Determine the (X, Y) coordinate at the center of the cell enclosing the given text.  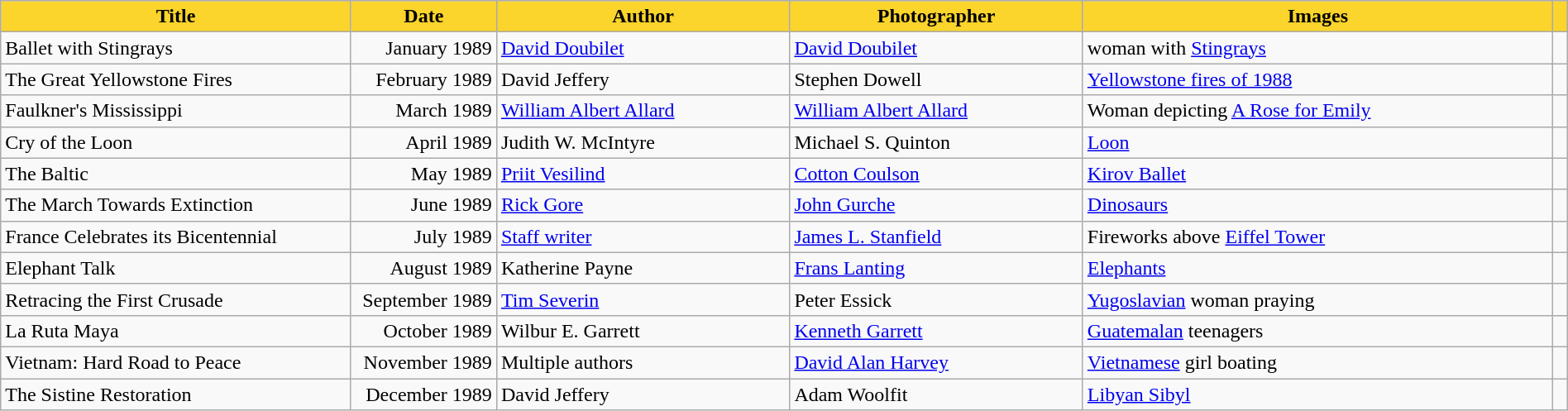
Multiple authors (643, 362)
woman with Stingrays (1317, 48)
Cotton Coulson (936, 174)
Ballet with Stingrays (176, 48)
August 1989 (423, 268)
David Alan Harvey (936, 362)
Frans Lanting (936, 268)
Vietnamese girl boating (1317, 362)
France Celebrates its Bicentennial (176, 237)
September 1989 (423, 299)
March 1989 (423, 111)
Title (176, 17)
The Great Yellowstone Fires (176, 79)
Dinosaurs (1317, 205)
June 1989 (423, 205)
Katherine Payne (643, 268)
Author (643, 17)
Kirov Ballet (1317, 174)
Wilbur E. Garrett (643, 331)
Rick Gore (643, 205)
July 1989 (423, 237)
Fireworks above Eiffel Tower (1317, 237)
Date (423, 17)
May 1989 (423, 174)
La Ruta Maya (176, 331)
John Gurche (936, 205)
James L. Stanfield (936, 237)
Guatemalan teenagers (1317, 331)
Woman depicting A Rose for Emily (1317, 111)
The March Towards Extinction (176, 205)
December 1989 (423, 394)
February 1989 (423, 79)
The Baltic (176, 174)
Cry of the Loon (176, 142)
Elephants (1317, 268)
Images (1317, 17)
January 1989 (423, 48)
Retracing the First Crusade (176, 299)
Tim Severin (643, 299)
Staff writer (643, 237)
Priit Vesilind (643, 174)
Yugoslavian woman praying (1317, 299)
Judith W. McIntyre (643, 142)
Kenneth Garrett (936, 331)
Peter Essick (936, 299)
Elephant Talk (176, 268)
Photographer (936, 17)
Yellowstone fires of 1988 (1317, 79)
The Sistine Restoration (176, 394)
Adam Woolfit (936, 394)
November 1989 (423, 362)
October 1989 (423, 331)
Libyan Sibyl (1317, 394)
Faulkner's Mississippi (176, 111)
Vietnam: Hard Road to Peace (176, 362)
Michael S. Quinton (936, 142)
Stephen Dowell (936, 79)
Loon (1317, 142)
April 1989 (423, 142)
